Extract the (x, y) coordinate from the center of the cell holding the provided text.  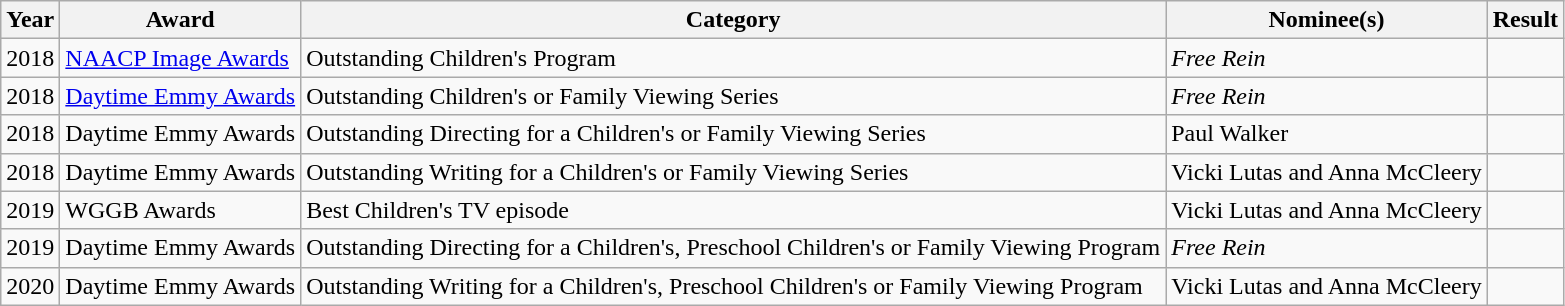
Outstanding Writing for a Children's or Family Viewing Series (734, 172)
Outstanding Children's Program (734, 58)
WGGB Awards (180, 210)
Result (1525, 20)
Year (30, 20)
Outstanding Writing for a Children's, Preschool Children's or Family Viewing Program (734, 286)
Award (180, 20)
Nominee(s) (1327, 20)
Outstanding Directing for a Children's, Preschool Children's or Family Viewing Program (734, 248)
Outstanding Children's or Family Viewing Series (734, 96)
Outstanding Directing for a Children's or Family Viewing Series (734, 134)
Category (734, 20)
2020 (30, 286)
Best Children's TV episode (734, 210)
NAACP Image Awards (180, 58)
Paul Walker (1327, 134)
